Pinpoint the cell where the given text exists, returning its (X, Y) midpoint coordinate. 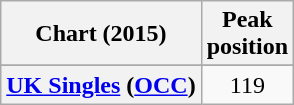
Chart (2015) (101, 34)
Peakposition (247, 34)
119 (247, 85)
UK Singles (OCC) (101, 85)
